From the cell containing the given text, extract its center point as [X, Y] coordinate. 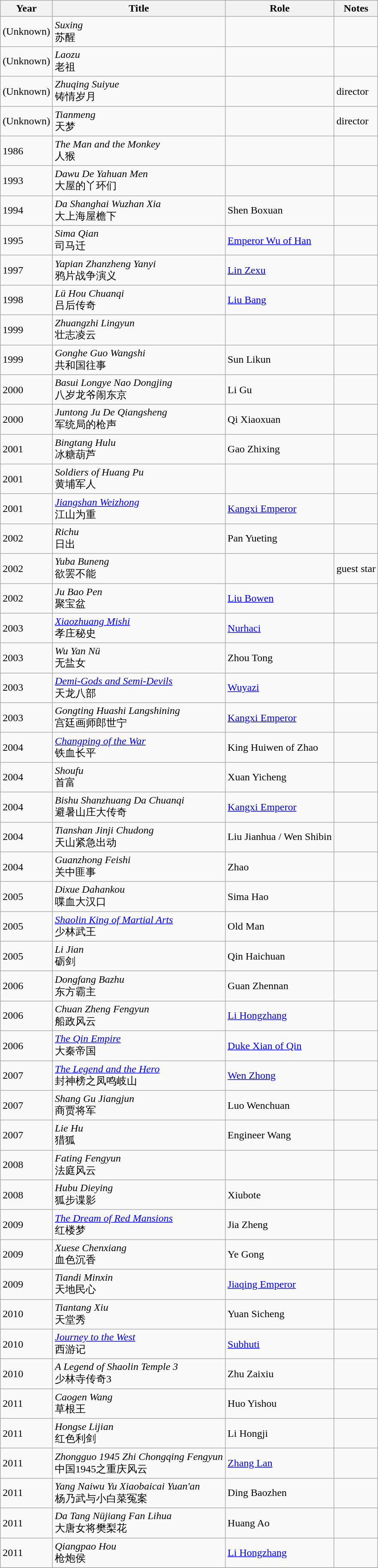
Tiandi Minxin天地民心 [139, 1284]
Gao Zhixing [280, 449]
Zhongguo 1945 Zhi Chongqing Fengyun中国1945之重庆风云 [139, 1463]
Liu Bowen [280, 598]
Engineer Wang [280, 1135]
Lü Hou Chuanqi吕后传奇 [139, 300]
A Legend of Shaolin Temple 3少林寺传奇3 [139, 1374]
Hongse Lijian红色利剑 [139, 1433]
Jiaqing Emperor [280, 1284]
Bingtang Hulu冰糖葫芦 [139, 449]
Shen Boxuan [280, 211]
The Dream of Red Mansions红楼梦 [139, 1225]
Li Hongji [280, 1433]
Chuan Zheng Fengyun船政风云 [139, 1016]
Lin Zexu [280, 270]
Li Gu [280, 390]
Laozu老祖 [139, 61]
Zhu Zaixiu [280, 1374]
Old Man [280, 927]
King Huiwen of Zhao [280, 747]
Yapian Zhanzheng Yanyi鸦片战争演义 [139, 270]
Hubu Dieying狐步谍影 [139, 1195]
The Legend and the Hero封神榜之凤鸣岐山 [139, 1076]
Qin Haichuan [280, 956]
Sima Hao [280, 897]
Zhang Lan [280, 1463]
Ju Bao Pen聚宝盆 [139, 598]
Richu日出 [139, 539]
Caogen Wang草根王 [139, 1404]
Liu Bang [280, 300]
Yuan Sicheng [280, 1314]
Guan Zhennan [280, 986]
The Man and the Monkey人猴 [139, 151]
Huang Ao [280, 1523]
1994 [27, 211]
Dawu De Yahuan Men大屋的丫环们 [139, 181]
Dixue Dahankou喋血大汉口 [139, 897]
Journey to the West西游记 [139, 1344]
Sima Qian司马迁 [139, 241]
Qi Xiaoxuan [280, 419]
Subhuti [280, 1344]
Jiangshan Weizhong江山为重 [139, 509]
Suxing苏醒 [139, 32]
Luo Wenchuan [280, 1105]
Fating Fengyun法庭风云 [139, 1165]
Ding Baozhen [280, 1493]
Huo Yishou [280, 1404]
Shaolin King of Martial Arts少林武王 [139, 927]
1995 [27, 241]
Nurhaci [280, 628]
Liu Jianhua / Wen Shibin [280, 837]
Wuyazi [280, 688]
Notes [356, 9]
Ye Gong [280, 1255]
Juntong Ju De Qiangsheng军统局的枪声 [139, 419]
Title [139, 9]
Pan Yueting [280, 539]
1993 [27, 181]
Tianmeng天梦 [139, 121]
Yang Naiwu Yu Xiaobaicai Yuan'an杨乃武与小白菜冤案 [139, 1493]
Lie Hu猎狐 [139, 1135]
Soldiers of Huang Pu黄埔军人 [139, 479]
Tiantang Xiu天堂秀 [139, 1314]
Demi-Gods and Semi-Devils天龙八部 [139, 688]
Gonghe Guo Wangshi共和国往事 [139, 360]
Shoufu首富 [139, 777]
guest star [356, 569]
Basui Longye Nao Dongjing八岁龙爷闹东京 [139, 390]
Dongfang Bazhu东方霸主 [139, 986]
Duke Xian of Qin [280, 1046]
Year [27, 9]
Zhuqing Suiyue铸情岁月 [139, 91]
Li Jian砺剑 [139, 956]
Xiubote [280, 1195]
Xuese Chenxiang血色沉香 [139, 1255]
The Qin Empire大秦帝国 [139, 1046]
Yuba Buneng欲罢不能 [139, 569]
1986 [27, 151]
Changping of the War铁血长平 [139, 747]
1997 [27, 270]
Tianshan Jinji Chudong天山紧急出动 [139, 837]
1998 [27, 300]
Zhuangzhi Lingyun壮志凌云 [139, 330]
Zhao [280, 867]
Da Shanghai Wuzhan Xia大上海屋檐下 [139, 211]
Xuan Yicheng [280, 777]
Guanzhong Feishi关中匪事 [139, 867]
Emperor Wu of Han [280, 241]
Sun Likun [280, 360]
Wen Zhong [280, 1076]
Da Tang Nüjiang Fan Lihua大唐女将樊梨花 [139, 1523]
Zhou Tong [280, 658]
Wu Yan Nü无盐女 [139, 658]
Gongting Huashi Langshining宫廷画师郎世宁 [139, 718]
Xiaozhuang Mishi孝庄秘史 [139, 628]
Qiangpao Hou枪炮侯 [139, 1553]
Shang Gu Jiangjun商贾将军 [139, 1105]
Role [280, 9]
Jia Zheng [280, 1225]
Bishu Shanzhuang Da Chuanqi避暑山庄大传奇 [139, 807]
